For the text-containing cell, return its midpoint in (x, y) coordinate format. 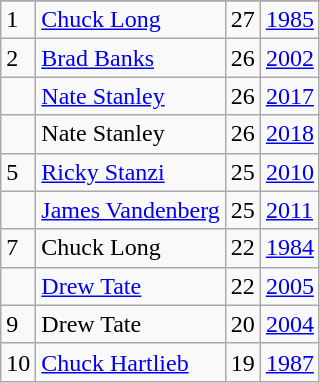
2018 (290, 134)
7 (18, 248)
20 (242, 324)
2 (18, 58)
Ricky Stanzi (130, 172)
1987 (290, 362)
1 (18, 20)
9 (18, 324)
19 (242, 362)
27 (242, 20)
Chuck Hartlieb (130, 362)
2011 (290, 210)
Brad Banks (130, 58)
2005 (290, 286)
2010 (290, 172)
2004 (290, 324)
1985 (290, 20)
10 (18, 362)
2017 (290, 96)
5 (18, 172)
1984 (290, 248)
James Vandenberg (130, 210)
2002 (290, 58)
